Find where the given text appears and provide that cell's center as [X, Y] coordinate. 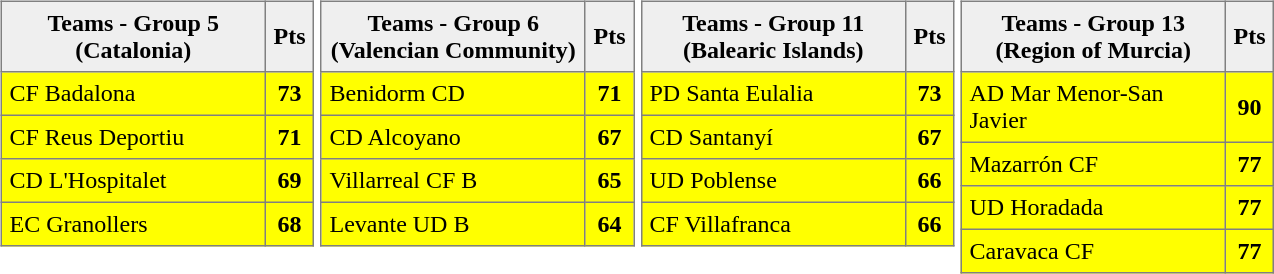
UD Poblense [773, 181]
64 [609, 224]
65 [609, 181]
Teams - Group 11(Balearic Islands) [773, 36]
EC Granollers [133, 224]
UD Horadada [1093, 208]
Teams - Group 13(Region of Murcia) [1093, 36]
68 [289, 224]
Teams - Group 6(Valencian Community) [453, 36]
69 [289, 181]
Levante UD B [453, 224]
Villarreal CF B [453, 181]
Teams - Group 5(Catalonia) [133, 36]
Benidorm CD [453, 94]
90 [1249, 107]
CF Villafranca [773, 224]
Mazarrón CF [1093, 164]
CD L'Hospitalet [133, 181]
CD Santanyí [773, 137]
CF Reus Deportiu [133, 137]
Caravaca CF [1093, 251]
AD Mar Menor-San Javier [1093, 107]
CF Badalona [133, 94]
PD Santa Eulalia [773, 94]
CD Alcoyano [453, 137]
